Pinpoint the cell where the given text exists, returning its (X, Y) midpoint coordinate. 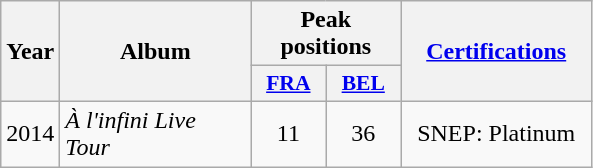
11 (288, 134)
Year (30, 52)
Peak positions (326, 34)
36 (364, 134)
FRA (288, 84)
Certifications (496, 52)
À l'infini Live Tour (156, 134)
SNEP: Platinum (496, 134)
Album (156, 52)
2014 (30, 134)
BEL (364, 84)
